From the cell containing the given text, extract its center point as (X, Y) coordinate. 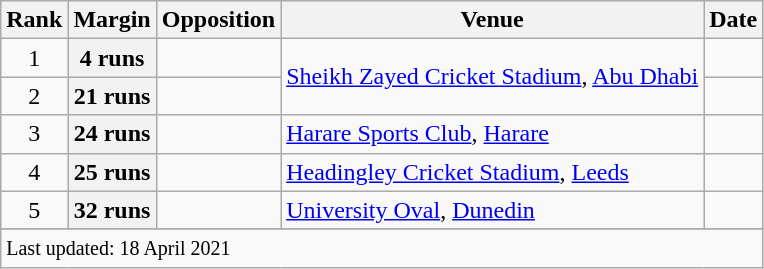
Headingley Cricket Stadium, Leeds (492, 172)
Margin (112, 20)
3 (34, 134)
4 (34, 172)
5 (34, 210)
University Oval, Dunedin (492, 210)
Venue (492, 20)
24 runs (112, 134)
21 runs (112, 96)
32 runs (112, 210)
Opposition (218, 20)
Harare Sports Club, Harare (492, 134)
Sheikh Zayed Cricket Stadium, Abu Dhabi (492, 77)
Date (734, 20)
25 runs (112, 172)
4 runs (112, 58)
Last updated: 18 April 2021 (382, 248)
Rank (34, 20)
1 (34, 58)
2 (34, 96)
